Scan for the cell matching the given text and deliver its (X, Y) coordinate at center. 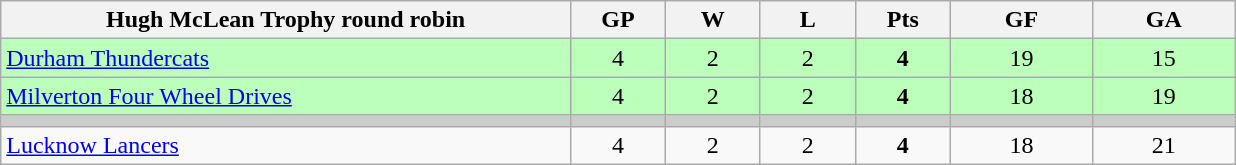
Hugh McLean Trophy round robin (286, 20)
GF (1021, 20)
GP (618, 20)
Milverton Four Wheel Drives (286, 96)
GA (1164, 20)
21 (1164, 145)
Durham Thundercats (286, 58)
W (712, 20)
15 (1164, 58)
Pts (902, 20)
L (808, 20)
Lucknow Lancers (286, 145)
